Provide the [x, y] coordinate of the cell's center where the given text is located.  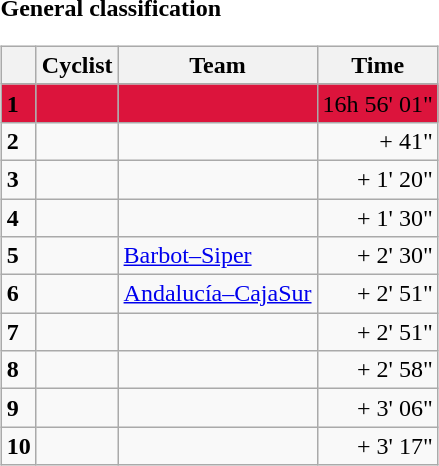
+ 2' 58" [378, 370]
16h 56' 01" [378, 103]
+ 1' 20" [378, 179]
+ 41" [378, 141]
+ 3' 17" [378, 446]
2 [18, 141]
4 [18, 217]
Team [218, 65]
8 [18, 370]
+ 1' 30" [378, 217]
Andalucía–CajaSur [218, 294]
Time [378, 65]
9 [18, 408]
+ 3' 06" [378, 408]
1 [18, 103]
Barbot–Siper [218, 256]
3 [18, 179]
6 [18, 294]
Cyclist [77, 65]
5 [18, 256]
7 [18, 332]
10 [18, 446]
+ 2' 30" [378, 256]
